Locate the cell with the specified text and output its [x, y] center coordinate. 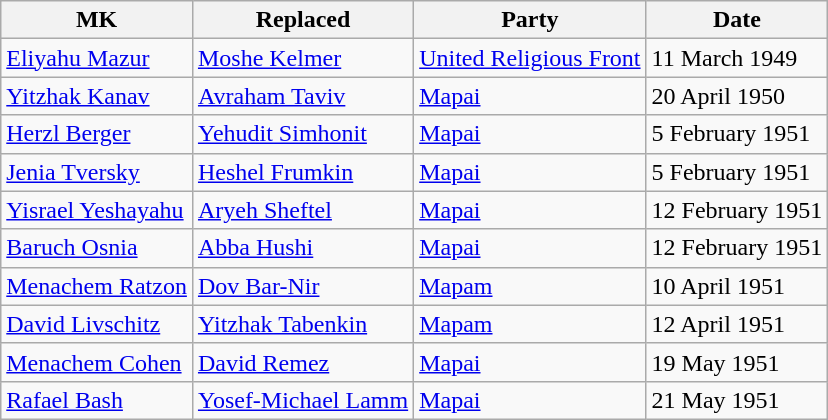
David Remez [302, 362]
Replaced [302, 20]
20 April 1950 [737, 96]
21 May 1951 [737, 400]
Yehudit Simhonit [302, 134]
Rafael Bash [97, 400]
Menachem Ratzon [97, 286]
Jenia Tversky [97, 172]
Moshe Kelmer [302, 58]
Menachem Cohen [97, 362]
Abba Hushi [302, 248]
10 April 1951 [737, 286]
Heshel Frumkin [302, 172]
Yosef-Michael Lamm [302, 400]
United Religious Front [530, 58]
19 May 1951 [737, 362]
Herzl Berger [97, 134]
Yitzhak Tabenkin [302, 324]
12 April 1951 [737, 324]
Avraham Taviv [302, 96]
Party [530, 20]
David Livschitz [97, 324]
Eliyahu Mazur [97, 58]
Dov Bar-Nir [302, 286]
11 March 1949 [737, 58]
Yitzhak Kanav [97, 96]
Aryeh Sheftel [302, 210]
Date [737, 20]
MK [97, 20]
Yisrael Yeshayahu [97, 210]
Baruch Osnia [97, 248]
